Provide the [X, Y] coordinate of the cell's center where the given text is located.  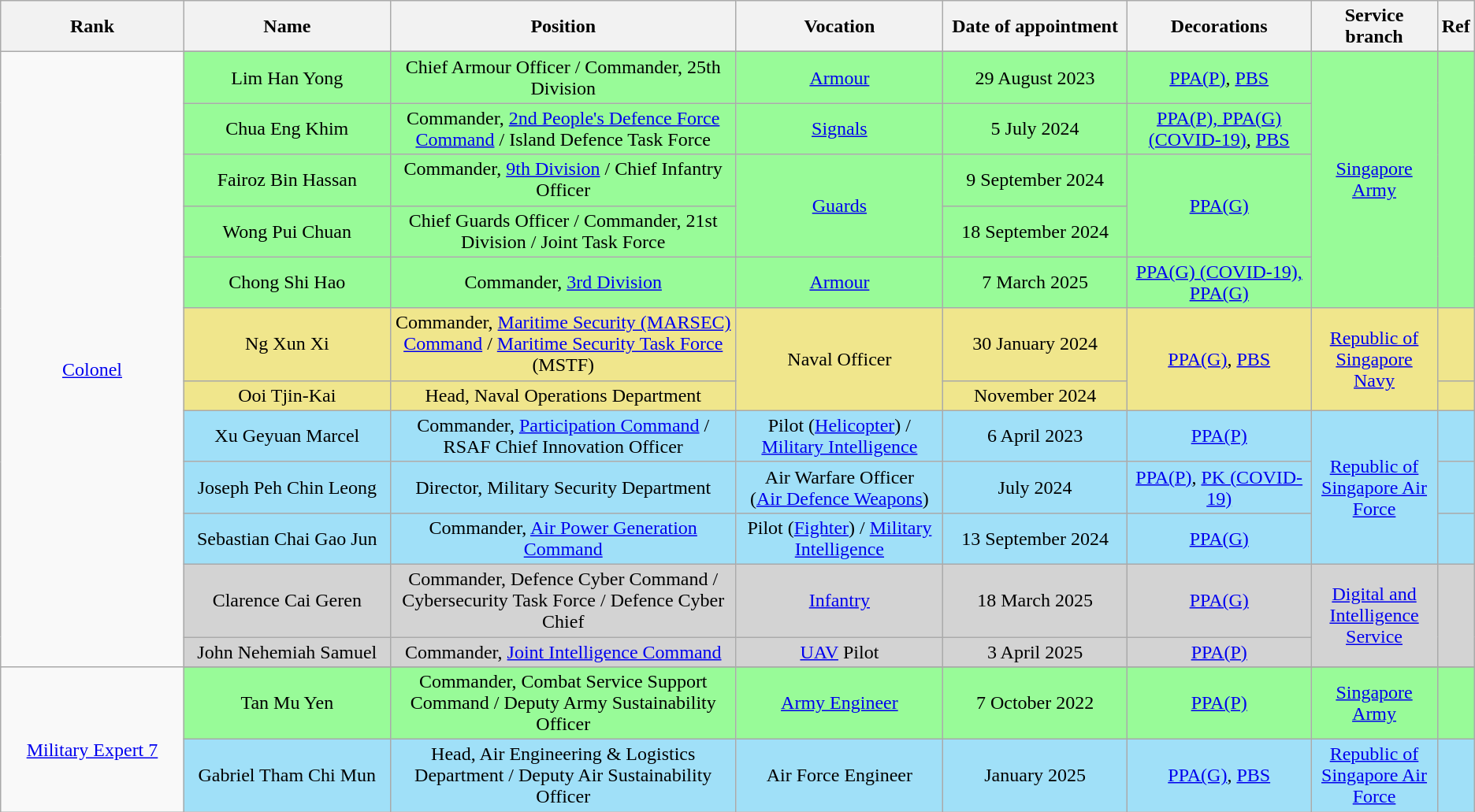
Commander, Air Power Generation Command [563, 539]
Republic of Singapore Navy [1374, 359]
Ng Xun Xi [287, 344]
PPA(G) (COVID-19), PPA(G) [1219, 282]
PPA(P), PPA(G) (COVID-19), PBS [1219, 129]
Position [563, 27]
Ref [1456, 27]
Clarence Cai Geren [287, 600]
18 March 2025 [1035, 600]
Commander, 2nd People's Defence Force Command / Island Defence Task Force [563, 129]
Infantry [840, 600]
Naval Officer [840, 359]
Chua Eng Khim [287, 129]
John Nehemiah Samuel [287, 651]
Commander, Combat Service Support Command / Deputy Army Sustainability Officer [563, 703]
Rank [92, 27]
Joseph Peh Chin Leong [287, 487]
Pilot (Helicopter) / Military Intelligence [840, 436]
18 September 2024 [1035, 232]
Pilot (Fighter) / Military Intelligence [840, 539]
Air Force Engineer [840, 776]
9 September 2024 [1035, 180]
Commander, Defence Cyber Command / Cybersecurity Task Force / Defence Cyber Chief [563, 600]
Air Warfare Officer(Air Defence Weapons) [840, 487]
6 April 2023 [1035, 436]
Gabriel Tham Chi Mun [287, 776]
PPA(P), PBS [1219, 77]
Signals [840, 129]
Head, Naval Operations Department [563, 395]
Chong Shi Hao [287, 282]
30 January 2024 [1035, 344]
November 2024 [1035, 395]
Xu Geyuan Marcel [287, 436]
Sebastian Chai Gao Jun [287, 539]
Army Engineer [840, 703]
Colonel [92, 359]
Service branch [1374, 27]
13 September 2024 [1035, 539]
Lim Han Yong [287, 77]
29 August 2023 [1035, 77]
7 October 2022 [1035, 703]
Fairoz Bin Hassan [287, 180]
PPA(P), PK (COVID-19) [1219, 487]
Vocation [840, 27]
Commander, 3rd Division [563, 282]
Decorations [1219, 27]
Guards [840, 206]
Digital and Intelligence Service [1374, 615]
Military Expert 7 [92, 740]
Commander, Joint Intelligence Command [563, 651]
UAV Pilot [840, 651]
Name [287, 27]
7 March 2025 [1035, 282]
Date of appointment [1035, 27]
Wong Pui Chuan [287, 232]
Chief Armour Officer / Commander, 25th Division [563, 77]
Ooi Tjin-Kai [287, 395]
Head, Air Engineering & Logistics Department / Deputy Air Sustainability Officer [563, 776]
Commander, Participation Command / RSAF Chief Innovation Officer [563, 436]
Commander, 9th Division / Chief Infantry Officer [563, 180]
Commander, Maritime Security (MARSEC) Command / Maritime Security Task Force (MSTF) [563, 344]
July 2024 [1035, 487]
Director, Military Security Department [563, 487]
3 April 2025 [1035, 651]
5 July 2024 [1035, 129]
January 2025 [1035, 776]
Tan Mu Yen [287, 703]
Chief Guards Officer / Commander, 21st Division / Joint Task Force [563, 232]
